Search for the cell housing the specified text and yield its [X, Y] center coordinate. 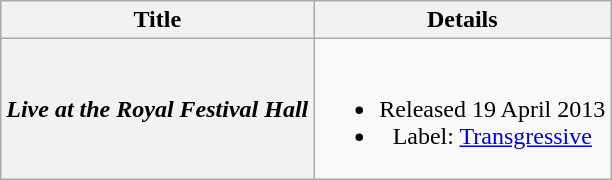
Live at the Royal Festival Hall [158, 109]
Details [462, 20]
Released 19 April 2013Label: Transgressive [462, 109]
Title [158, 20]
